Identify which cell holds the provided text, then report its [X, Y] central coordinate. 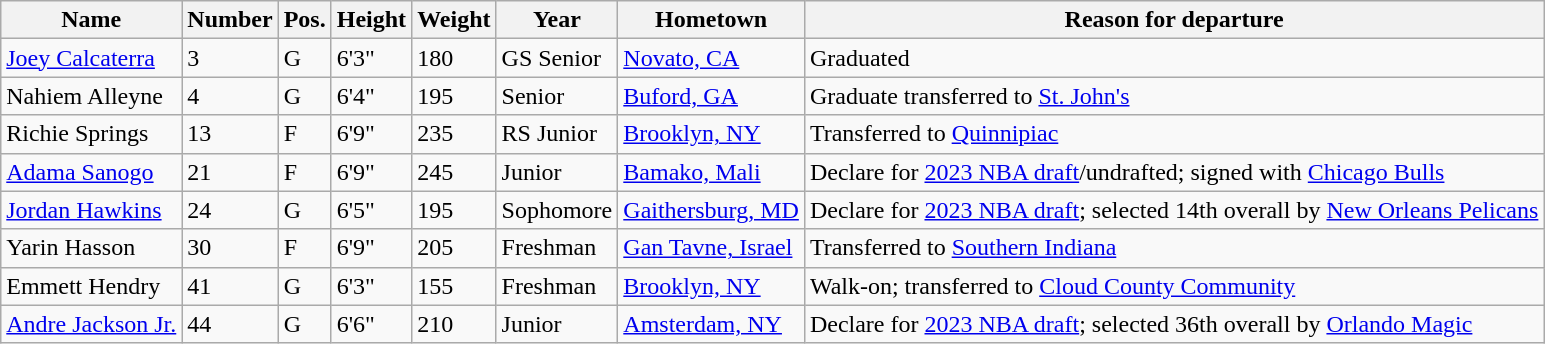
Height [371, 20]
Buford, GA [712, 96]
210 [454, 324]
Gan Tavne, Israel [712, 248]
13 [230, 134]
Jordan Hawkins [92, 210]
Senior [557, 96]
Emmett Hendry [92, 286]
3 [230, 58]
Hometown [712, 20]
155 [454, 286]
Sophomore [557, 210]
Yarin Hasson [92, 248]
180 [454, 58]
Name [92, 20]
Transferred to Quinnipiac [1174, 134]
4 [230, 96]
Nahiem Alleyne [92, 96]
Joey Calcaterra [92, 58]
Year [557, 20]
44 [230, 324]
235 [454, 134]
Declare for 2023 NBA draft; selected 36th overall by Orlando Magic [1174, 324]
Declare for 2023 NBA draft/undrafted; signed with Chicago Bulls [1174, 172]
Transferred to Southern Indiana [1174, 248]
245 [454, 172]
Bamako, Mali [712, 172]
Graduated [1174, 58]
Amsterdam, NY [712, 324]
205 [454, 248]
6'5" [371, 210]
GS Senior [557, 58]
Adama Sanogo [92, 172]
Number [230, 20]
41 [230, 286]
24 [230, 210]
RS Junior [557, 134]
Walk-on; transferred to Cloud County Community [1174, 286]
Richie Springs [92, 134]
6'4" [371, 96]
30 [230, 248]
Pos. [304, 20]
Andre Jackson Jr. [92, 324]
Graduate transferred to St. John's [1174, 96]
Declare for 2023 NBA draft; selected 14th overall by New Orleans Pelicans [1174, 210]
21 [230, 172]
Reason for departure [1174, 20]
Gaithersburg, MD [712, 210]
Novato, CA [712, 58]
Weight [454, 20]
6'6" [371, 324]
